Return the [x, y] coordinate for the center point of the cell that contains the specified text.  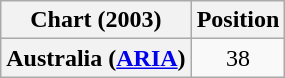
Chart (2003) [96, 20]
38 [238, 58]
Australia (ARIA) [96, 58]
Position [238, 20]
